Locate the cell with the specified text and output its (X, Y) center coordinate. 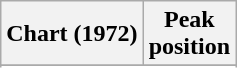
Peakposition (189, 34)
Chart (1972) (72, 34)
